Return [X, Y] of the center of cell containing provided text 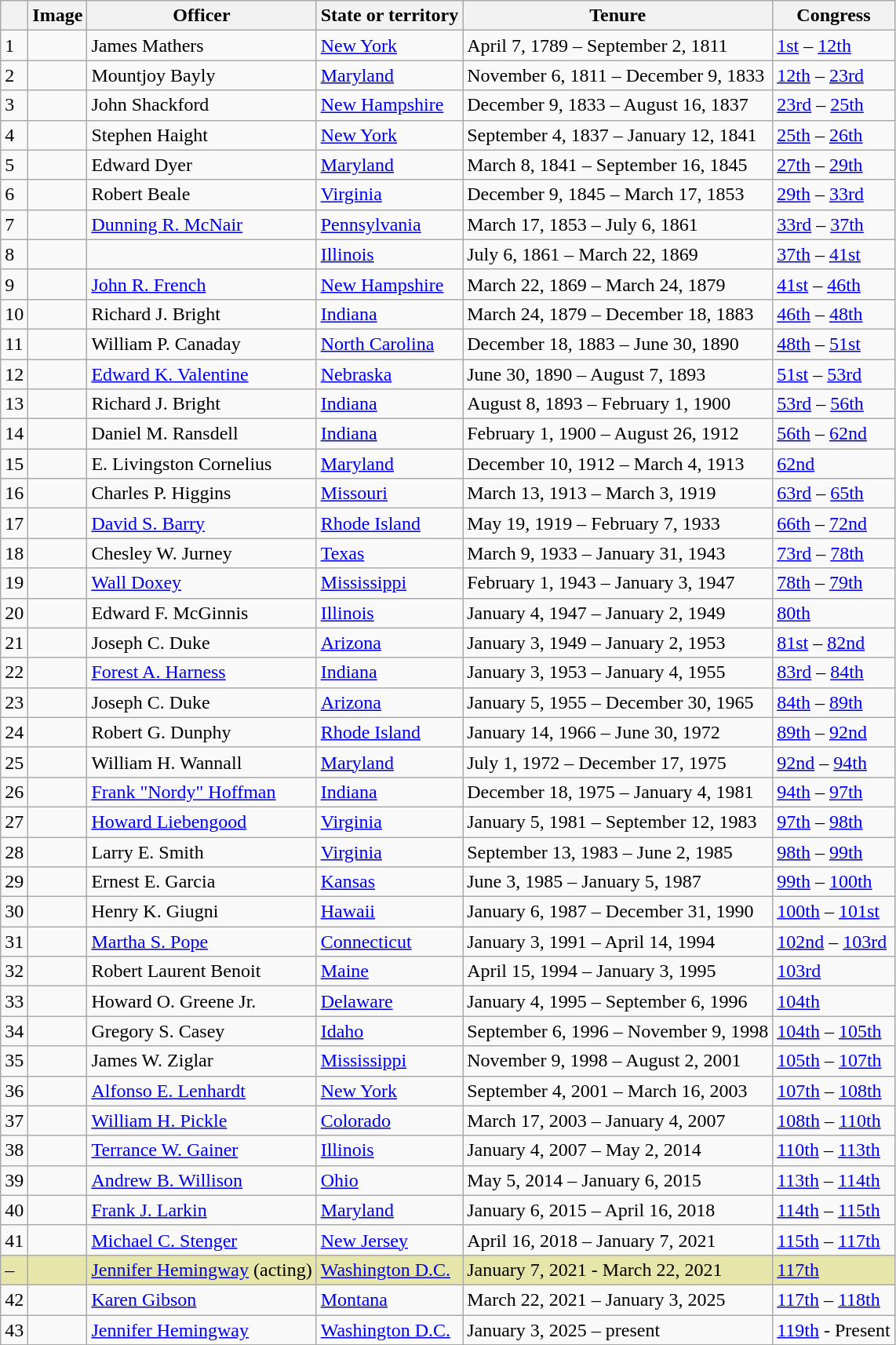
James W. Ziglar [202, 1061]
March 9, 1933 – January 31, 1943 [618, 553]
8 [14, 254]
83rd – 84th [834, 672]
January 3, 1953 – January 4, 1955 [618, 672]
104th – 105th [834, 1031]
January 4, 2007 – May 2, 2014 [618, 1150]
New Jersey [389, 1240]
9 [14, 284]
110th – 113th [834, 1150]
Gregory S. Casey [202, 1031]
Ohio [389, 1180]
27 [14, 822]
35 [14, 1061]
December 9, 1845 – March 17, 1853 [618, 195]
Terrance W. Gainer [202, 1150]
Frank "Nordy" Hoffman [202, 792]
2 [14, 75]
January 7, 2021 - March 22, 2021 [618, 1270]
30 [14, 912]
March 22, 1869 – March 24, 1879 [618, 284]
115th – 117th [834, 1240]
28 [14, 851]
97th – 98th [834, 822]
5 [14, 165]
23 [14, 702]
1st – 12th [834, 46]
December 18, 1975 – January 4, 1981 [618, 792]
June 3, 1985 – January 5, 1987 [618, 882]
23rd – 25th [834, 105]
Ernest E. Garcia [202, 882]
92nd – 94th [834, 762]
March 24, 1879 – December 18, 1883 [618, 314]
89th – 92nd [834, 732]
Idaho [389, 1031]
North Carolina [389, 344]
May 5, 2014 – January 6, 2015 [618, 1180]
14 [14, 434]
29th – 33rd [834, 195]
December 9, 1833 – August 16, 1837 [618, 105]
Mountjoy Bayly [202, 75]
21 [14, 643]
62nd [834, 464]
David S. Barry [202, 523]
William P. Canaday [202, 344]
99th – 100th [834, 882]
117th [834, 1270]
66th – 72nd [834, 523]
James Mathers [202, 46]
Daniel M. Ransdell [202, 434]
Howard O. Greene Jr. [202, 1001]
April 16, 2018 – January 7, 2021 [618, 1240]
Colorado [389, 1121]
3 [14, 105]
July 1, 1972 – December 17, 1975 [618, 762]
117th – 118th [834, 1299]
July 6, 1861 – March 22, 1869 [618, 254]
Maine [389, 971]
Montana [389, 1299]
Henry K. Giugni [202, 912]
December 18, 1883 – June 30, 1890 [618, 344]
56th – 62nd [834, 434]
March 17, 1853 – July 6, 1861 [618, 224]
37 [14, 1121]
10 [14, 314]
John Shackford [202, 105]
46th – 48th [834, 314]
7 [14, 224]
Edward F. McGinnis [202, 613]
40 [14, 1210]
25th – 26th [834, 135]
Hawaii [389, 912]
100th – 101st [834, 912]
Jennifer Hemingway [202, 1330]
November 9, 1998 – August 2, 2001 [618, 1061]
Alfonso E. Lenhardt [202, 1091]
33 [14, 1001]
94th – 97th [834, 792]
Robert G. Dunphy [202, 732]
31 [14, 942]
January 6, 1987 – December 31, 1990 [618, 912]
48th – 51st [834, 344]
March 17, 2003 – January 4, 2007 [618, 1121]
1 [14, 46]
Dunning R. McNair [202, 224]
February 1, 1943 – January 3, 1947 [618, 583]
September 6, 1996 – November 9, 1998 [618, 1031]
Robert Beale [202, 195]
Stephen Haight [202, 135]
September 13, 1983 – June 2, 1985 [618, 851]
August 8, 1893 – February 1, 1900 [618, 404]
104th [834, 1001]
March 13, 1913 – March 3, 1919 [618, 494]
January 4, 1995 – September 6, 1996 [618, 1001]
113th – 114th [834, 1180]
Nebraska [389, 374]
51st – 53rd [834, 374]
Congress [834, 16]
January 14, 1966 – June 30, 1972 [618, 732]
State or territory [389, 16]
Karen Gibson [202, 1299]
41 [14, 1240]
Kansas [389, 882]
107th – 108th [834, 1091]
February 1, 1900 – August 26, 1912 [618, 434]
6 [14, 195]
41st – 46th [834, 284]
January 6, 2015 – April 16, 2018 [618, 1210]
29 [14, 882]
108th – 110th [834, 1121]
43 [14, 1330]
December 10, 1912 – March 4, 1913 [618, 464]
15 [14, 464]
Andrew B. Willison [202, 1180]
Howard Liebengood [202, 822]
11 [14, 344]
39 [14, 1180]
18 [14, 553]
January 5, 1981 – September 12, 1983 [618, 822]
Image [58, 16]
March 8, 1841 – September 16, 1845 [618, 165]
81st – 82nd [834, 643]
Chesley W. Jurney [202, 553]
73rd – 78th [834, 553]
March 22, 2021 – January 3, 2025 [618, 1299]
119th - Present [834, 1330]
Jennifer Hemingway (acting) [202, 1270]
25 [14, 762]
33rd – 37th [834, 224]
Forest A. Harness [202, 672]
38 [14, 1150]
Delaware [389, 1001]
Missouri [389, 494]
16 [14, 494]
114th – 115th [834, 1210]
37th – 41st [834, 254]
John R. French [202, 284]
98th – 99th [834, 851]
Frank J. Larkin [202, 1210]
24 [14, 732]
17 [14, 523]
Pennsylvania [389, 224]
Charles P. Higgins [202, 494]
January 3, 1949 – January 2, 1953 [618, 643]
William H. Wannall [202, 762]
53rd – 56th [834, 404]
Officer [202, 16]
4 [14, 135]
103rd [834, 971]
63rd – 65th [834, 494]
November 6, 1811 – December 9, 1833 [618, 75]
42 [14, 1299]
Edward K. Valentine [202, 374]
Wall Doxey [202, 583]
– [14, 1270]
Connecticut [389, 942]
Larry E. Smith [202, 851]
34 [14, 1031]
January 3, 2025 – present [618, 1330]
September 4, 2001 – March 16, 2003 [618, 1091]
84th – 89th [834, 702]
William H. Pickle [202, 1121]
78th – 79th [834, 583]
102nd – 103rd [834, 942]
E. Livingston Cornelius [202, 464]
13 [14, 404]
Edward Dyer [202, 165]
32 [14, 971]
Texas [389, 553]
April 15, 1994 – January 3, 1995 [618, 971]
105th – 107th [834, 1061]
Michael C. Stenger [202, 1240]
19 [14, 583]
Martha S. Pope [202, 942]
80th [834, 613]
June 30, 1890 – August 7, 1893 [618, 374]
Tenure [618, 16]
January 3, 1991 – April 14, 1994 [618, 942]
12 [14, 374]
20 [14, 613]
April 7, 1789 – September 2, 1811 [618, 46]
36 [14, 1091]
26 [14, 792]
May 19, 1919 – February 7, 1933 [618, 523]
January 4, 1947 – January 2, 1949 [618, 613]
22 [14, 672]
September 4, 1837 – January 12, 1841 [618, 135]
27th – 29th [834, 165]
Robert Laurent Benoit [202, 971]
12th – 23rd [834, 75]
January 5, 1955 – December 30, 1965 [618, 702]
